For the text-containing cell, return its midpoint in [x, y] coordinate format. 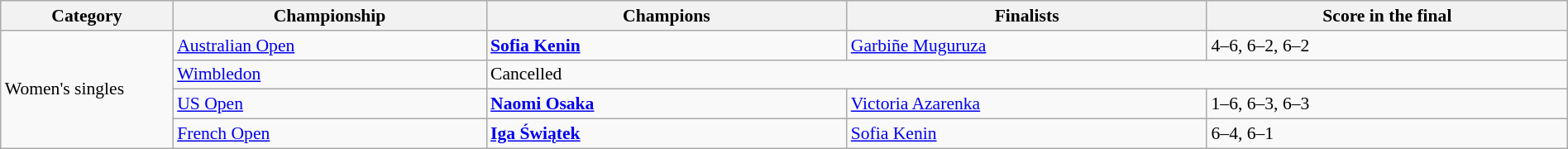
6–4, 6–1 [1387, 134]
Wimbledon [329, 74]
Australian Open [329, 46]
4–6, 6–2, 6–2 [1387, 46]
Champions [667, 16]
Naomi Osaka [667, 104]
Victoria Azarenka [1027, 104]
1–6, 6–3, 6–3 [1387, 104]
Garbiñe Muguruza [1027, 46]
Iga Świątek [667, 134]
Cancelled [1027, 74]
Championship [329, 16]
Finalists [1027, 16]
US Open [329, 104]
French Open [329, 134]
Category [87, 16]
Score in the final [1387, 16]
Women's singles [87, 89]
